Find where the given text appears and provide that cell's center as (X, Y) coordinate. 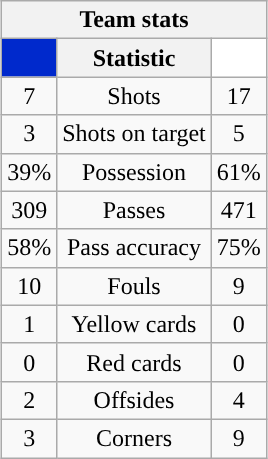
Red cards (134, 362)
Statistic (134, 58)
4 (238, 400)
Team stats (134, 20)
Shots (134, 96)
Passes (134, 210)
58% (30, 248)
17 (238, 96)
Corners (134, 438)
471 (238, 210)
75% (238, 248)
1 (30, 324)
7 (30, 96)
Fouls (134, 286)
309 (30, 210)
2 (30, 400)
Possession (134, 172)
Yellow cards (134, 324)
5 (238, 134)
Offsides (134, 400)
61% (238, 172)
Shots on target (134, 134)
39% (30, 172)
Pass accuracy (134, 248)
10 (30, 286)
